Pinpoint the cell where the given text exists, returning its [X, Y] midpoint coordinate. 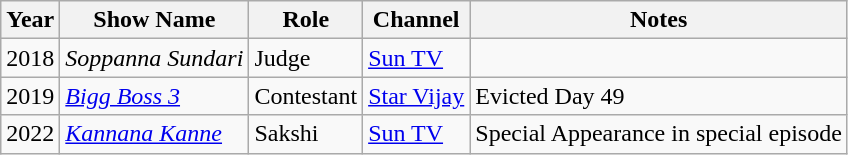
2022 [30, 134]
Star Vijay [416, 96]
Role [306, 20]
Year [30, 20]
Contestant [306, 96]
Sakshi [306, 134]
Channel [416, 20]
Bigg Boss 3 [154, 96]
Special Appearance in special episode [659, 134]
2018 [30, 58]
Evicted Day 49 [659, 96]
2019 [30, 96]
Judge [306, 58]
Show Name [154, 20]
Notes [659, 20]
Soppanna Sundari [154, 58]
Kannana Kanne [154, 134]
